Find where the given text appears and provide that cell's center as (x, y) coordinate. 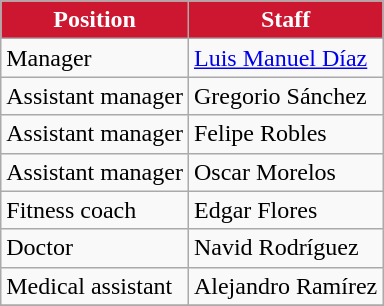
Edgar Flores (285, 210)
Manager (95, 58)
Staff (285, 20)
Felipe Robles (285, 134)
Doctor (95, 248)
Luis Manuel Díaz (285, 58)
Position (95, 20)
Fitness coach (95, 210)
Gregorio Sánchez (285, 96)
Oscar Morelos (285, 172)
Alejandro Ramírez (285, 286)
Medical assistant (95, 286)
Navid Rodríguez (285, 248)
